Extract the (X, Y) coordinate from the center of the cell holding the provided text.  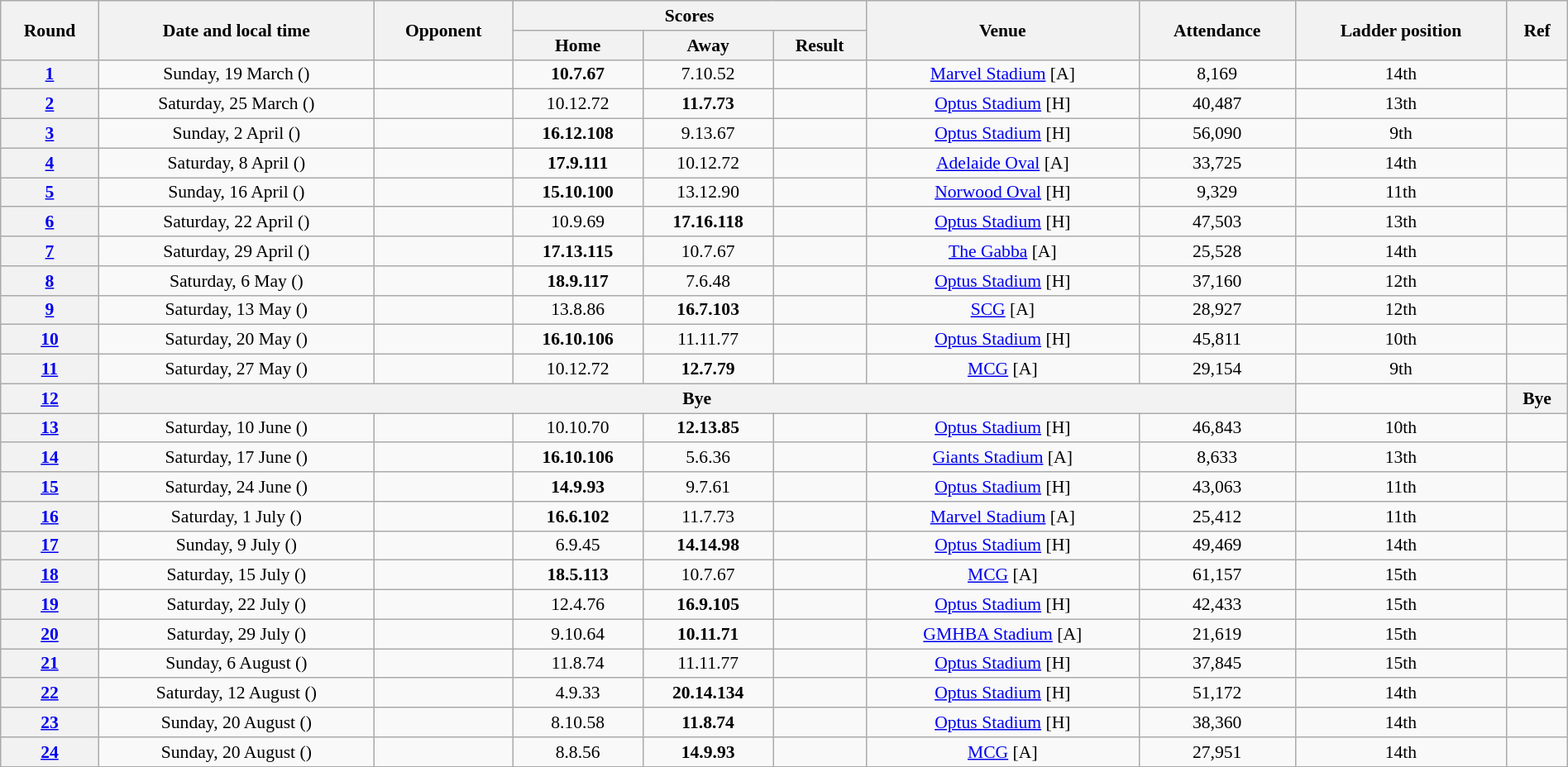
Saturday, 1 July () (237, 517)
12.13.85 (708, 428)
16.9.105 (708, 605)
24 (50, 752)
Saturday, 22 July () (237, 605)
16.7.103 (708, 310)
42,433 (1217, 605)
Ladder position (1401, 30)
37,845 (1217, 664)
9.7.61 (708, 487)
16 (50, 517)
49,469 (1217, 545)
14.14.98 (708, 545)
9.13.67 (708, 134)
10.11.71 (708, 634)
Away (708, 45)
Saturday, 29 July () (237, 634)
18 (50, 575)
Saturday, 12 August () (237, 693)
Sunday, 9 July () (237, 545)
Sunday, 16 April () (237, 193)
29,154 (1217, 369)
45,811 (1217, 340)
9 (50, 310)
15 (50, 487)
46,843 (1217, 428)
11 (50, 369)
6.9.45 (578, 545)
33,725 (1217, 163)
4 (50, 163)
13.12.90 (708, 193)
17.16.118 (708, 222)
16.12.108 (578, 134)
47,503 (1217, 222)
Saturday, 24 June () (237, 487)
Result (820, 45)
Saturday, 29 April () (237, 251)
18.9.117 (578, 281)
9,329 (1217, 193)
7 (50, 251)
37,160 (1217, 281)
43,063 (1217, 487)
3 (50, 134)
Scores (690, 16)
10 (50, 340)
8 (50, 281)
13 (50, 428)
Saturday, 6 May () (237, 281)
14 (50, 458)
Norwood Oval [H] (1002, 193)
SCG [A] (1002, 310)
Saturday, 8 April () (237, 163)
Saturday, 20 May () (237, 340)
GMHBA Stadium [A] (1002, 634)
2 (50, 104)
Date and local time (237, 30)
Saturday, 27 May () (237, 369)
25,528 (1217, 251)
40,487 (1217, 104)
12.7.79 (708, 369)
Saturday, 13 May () (237, 310)
21,619 (1217, 634)
6 (50, 222)
5 (50, 193)
8.8.56 (578, 752)
56,090 (1217, 134)
20.14.134 (708, 693)
Saturday, 15 July () (237, 575)
8,169 (1217, 74)
17.9.111 (578, 163)
61,157 (1217, 575)
8,633 (1217, 458)
5.6.36 (708, 458)
9.10.64 (578, 634)
Saturday, 22 April () (237, 222)
Saturday, 25 March () (237, 104)
10.9.69 (578, 222)
Saturday, 10 June () (237, 428)
20 (50, 634)
51,172 (1217, 693)
38,360 (1217, 722)
18.5.113 (578, 575)
22 (50, 693)
12.4.76 (578, 605)
1 (50, 74)
The Gabba [A] (1002, 251)
16.6.102 (578, 517)
28,927 (1217, 310)
Giants Stadium [A] (1002, 458)
Round (50, 30)
21 (50, 664)
Sunday, 2 April () (237, 134)
Sunday, 19 March () (237, 74)
Home (578, 45)
7.6.48 (708, 281)
19 (50, 605)
Ref (1537, 30)
Venue (1002, 30)
Attendance (1217, 30)
10.10.70 (578, 428)
Opponent (443, 30)
27,951 (1217, 752)
7.10.52 (708, 74)
13.8.86 (578, 310)
Saturday, 17 June () (237, 458)
8.10.58 (578, 722)
Sunday, 6 August () (237, 664)
Adelaide Oval [A] (1002, 163)
17.13.115 (578, 251)
25,412 (1217, 517)
23 (50, 722)
4.9.33 (578, 693)
12 (50, 398)
17 (50, 545)
15.10.100 (578, 193)
